Return (X, Y) of the center of cell containing provided text 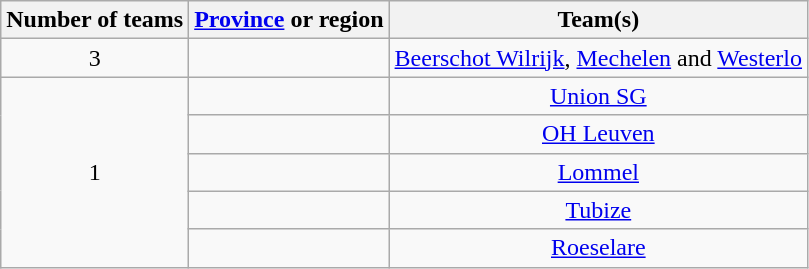
Roeselare (598, 248)
OH Leuven (598, 134)
Tubize (598, 210)
Beerschot Wilrijk, Mechelen and Westerlo (598, 58)
Province or region (289, 20)
Number of teams (95, 20)
Union SG (598, 96)
3 (95, 58)
1 (95, 172)
Team(s) (598, 20)
Lommel (598, 172)
